Provide the (X, Y) coordinate of the cell's center where the given text is located.  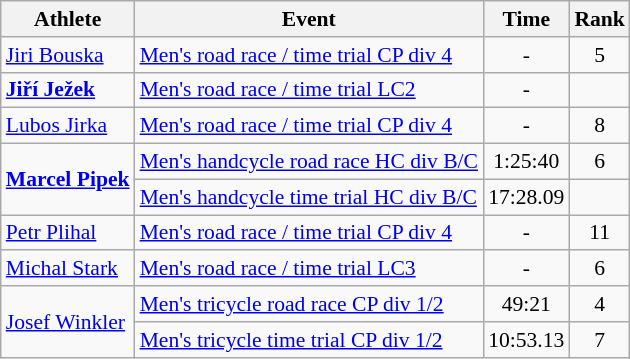
Time (526, 19)
Michal Stark (68, 269)
Rank (600, 19)
Men's road race / time trial LC3 (310, 269)
Men's handcycle road race HC div B/C (310, 162)
Men's road race / time trial LC2 (310, 90)
17:28.09 (526, 197)
Josef Winkler (68, 322)
7 (600, 340)
49:21 (526, 304)
Men's handcycle time trial HC div B/C (310, 197)
Men's tricycle road race CP div 1/2 (310, 304)
Jiří Ježek (68, 90)
Lubos Jirka (68, 126)
Event (310, 19)
8 (600, 126)
Marcel Pipek (68, 180)
4 (600, 304)
1:25:40 (526, 162)
Men's tricycle time trial CP div 1/2 (310, 340)
Petr Plihal (68, 233)
Jiri Bouska (68, 55)
11 (600, 233)
Athlete (68, 19)
5 (600, 55)
10:53.13 (526, 340)
